From the cell containing the given text, extract its center point as [X, Y] coordinate. 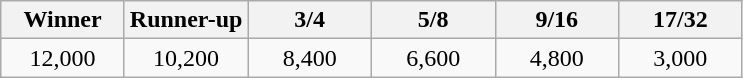
4,800 [557, 58]
3,000 [681, 58]
6,600 [433, 58]
Winner [63, 20]
10,200 [186, 58]
Runner-up [186, 20]
5/8 [433, 20]
9/16 [557, 20]
17/32 [681, 20]
12,000 [63, 58]
8,400 [310, 58]
3/4 [310, 20]
